Output the [X, Y] coordinate of the center of the cell containing the given text.  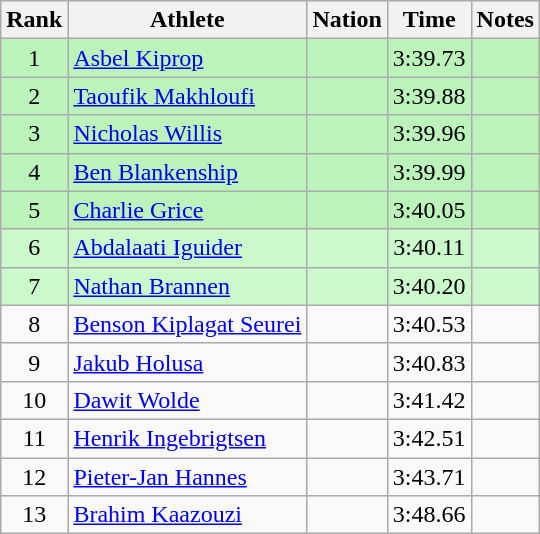
3:43.71 [429, 477]
3:39.96 [429, 134]
3:40.83 [429, 362]
3:40.11 [429, 248]
Abdalaati Iguider [188, 248]
Charlie Grice [188, 210]
3:39.73 [429, 58]
Pieter-Jan Hannes [188, 477]
Nicholas Willis [188, 134]
Time [429, 20]
Rank [34, 20]
3:42.51 [429, 438]
13 [34, 515]
3:39.88 [429, 96]
Brahim Kaazouzi [188, 515]
5 [34, 210]
10 [34, 400]
12 [34, 477]
3:39.99 [429, 172]
1 [34, 58]
3:40.53 [429, 324]
9 [34, 362]
Athlete [188, 20]
Ben Blankenship [188, 172]
Jakub Holusa [188, 362]
11 [34, 438]
3:40.05 [429, 210]
2 [34, 96]
3 [34, 134]
Nathan Brannen [188, 286]
Notes [505, 20]
Dawit Wolde [188, 400]
6 [34, 248]
Taoufik Makhloufi [188, 96]
3:41.42 [429, 400]
8 [34, 324]
Benson Kiplagat Seurei [188, 324]
Asbel Kiprop [188, 58]
Nation [347, 20]
3:40.20 [429, 286]
4 [34, 172]
Henrik Ingebrigtsen [188, 438]
3:48.66 [429, 515]
7 [34, 286]
